Detect which cell encompasses the target text, then output its (X, Y) center coordinate. 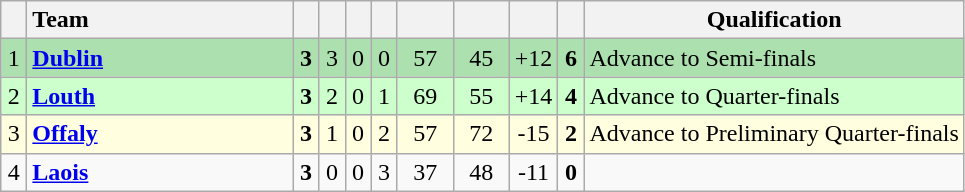
Advance to Preliminary Quarter-finals (774, 134)
Laois (160, 172)
72 (481, 134)
37 (425, 172)
Louth (160, 96)
Advance to Quarter-finals (774, 96)
Qualification (774, 20)
Dublin (160, 58)
+14 (534, 96)
48 (481, 172)
45 (481, 58)
Team (160, 20)
-11 (534, 172)
Offaly (160, 134)
Advance to Semi-finals (774, 58)
+12 (534, 58)
-15 (534, 134)
6 (571, 58)
69 (425, 96)
55 (481, 96)
